Search for the cell housing the specified text and yield its (X, Y) center coordinate. 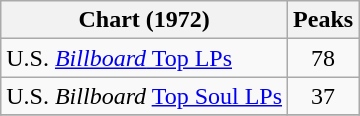
Peaks (324, 20)
U.S. Billboard Top LPs (144, 58)
37 (324, 96)
Chart (1972) (144, 20)
U.S. Billboard Top Soul LPs (144, 96)
78 (324, 58)
